Capture the cell that displays the provided text and extract its [x, y] central coordinate. 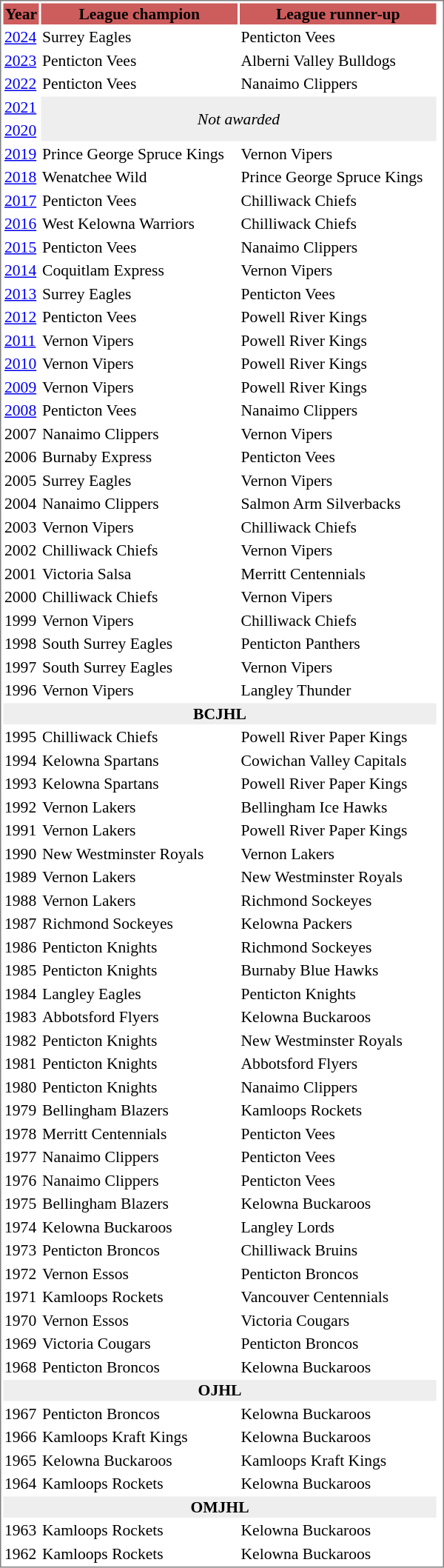
2002 [21, 550]
2000 [21, 597]
2008 [21, 410]
2001 [21, 573]
1977 [21, 1157]
1979 [21, 1110]
2012 [21, 317]
OJHL [219, 1390]
1963 [21, 1530]
Wenatchee Wild [140, 177]
1967 [21, 1413]
2010 [21, 364]
1993 [21, 784]
2014 [21, 270]
1994 [21, 760]
1996 [21, 690]
1975 [21, 1204]
1968 [21, 1367]
Coquitlam Express [140, 270]
1982 [21, 1040]
2021 [21, 107]
Burnaby Blue Hawks [338, 970]
Alberni Valley Bulldogs [338, 61]
1971 [21, 1297]
OMJHL [219, 1507]
1980 [21, 1087]
West Kelowna Warriors [140, 224]
1984 [21, 994]
2004 [21, 504]
Vancouver Centennials [338, 1297]
1987 [21, 924]
1972 [21, 1274]
1988 [21, 901]
1969 [21, 1344]
1997 [21, 667]
1973 [21, 1250]
2003 [21, 527]
2006 [21, 457]
2017 [21, 200]
1992 [21, 807]
2018 [21, 177]
1985 [21, 970]
2009 [21, 387]
1991 [21, 830]
1990 [21, 853]
2016 [21, 224]
1981 [21, 1064]
BCJHL [219, 714]
1974 [21, 1227]
Victoria Salsa [140, 573]
Langley Thunder [338, 690]
1989 [21, 877]
Langley Lords [338, 1227]
Cowichan Valley Capitals [338, 760]
Bellingham Ice Hawks [338, 807]
2024 [21, 37]
1976 [21, 1181]
Penticton Panthers [338, 644]
2020 [21, 130]
1986 [21, 947]
1970 [21, 1320]
Not awarded [239, 119]
2005 [21, 480]
2015 [21, 247]
1965 [21, 1461]
Burnaby Express [140, 457]
Kelowna Packers [338, 924]
1983 [21, 1017]
Year [21, 13]
1966 [21, 1437]
1978 [21, 1133]
2019 [21, 154]
Chilliwack Bruins [338, 1250]
Langley Eagles [140, 994]
1964 [21, 1484]
League champion [140, 13]
2023 [21, 61]
1995 [21, 737]
2022 [21, 84]
League runner-up [338, 13]
2011 [21, 341]
1999 [21, 621]
2013 [21, 293]
Salmon Arm Silverbacks [338, 504]
1962 [21, 1554]
2007 [21, 434]
1998 [21, 644]
